Detect which cell encompasses the target text, then output its (X, Y) center coordinate. 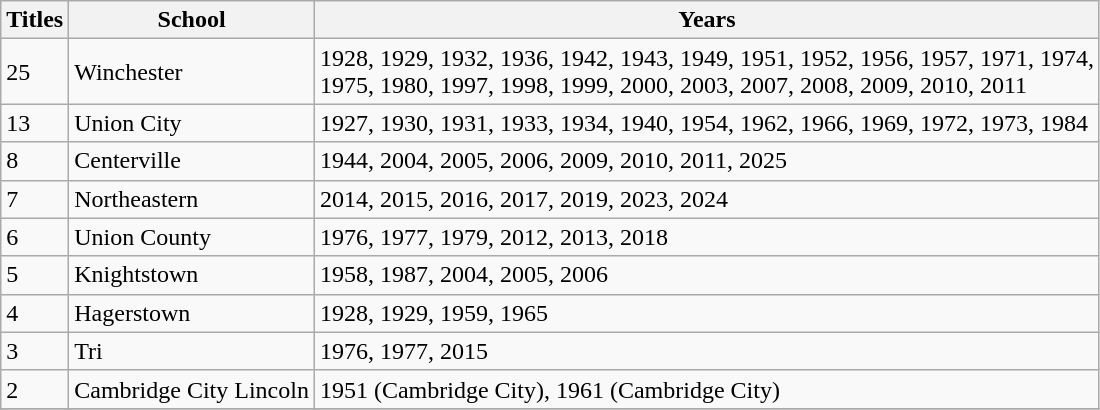
Winchester (192, 72)
6 (35, 237)
1976, 1977, 2015 (706, 351)
1928, 1929, 1932, 1936, 1942, 1943, 1949, 1951, 1952, 1956, 1957, 1971, 1974,1975, 1980, 1997, 1998, 1999, 2000, 2003, 2007, 2008, 2009, 2010, 2011 (706, 72)
Titles (35, 20)
1928, 1929, 1959, 1965 (706, 313)
Tri (192, 351)
1958, 1987, 2004, 2005, 2006 (706, 275)
13 (35, 123)
1951 (Cambridge City), 1961 (Cambridge City) (706, 389)
1944, 2004, 2005, 2006, 2009, 2010, 2011, 2025 (706, 161)
Union County (192, 237)
7 (35, 199)
4 (35, 313)
School (192, 20)
Union City (192, 123)
3 (35, 351)
25 (35, 72)
1976, 1977, 1979, 2012, 2013, 2018 (706, 237)
1927, 1930, 1931, 1933, 1934, 1940, 1954, 1962, 1966, 1969, 1972, 1973, 1984 (706, 123)
Cambridge City Lincoln (192, 389)
Knightstown (192, 275)
Centerville (192, 161)
Hagerstown (192, 313)
8 (35, 161)
Years (706, 20)
2014, 2015, 2016, 2017, 2019, 2023, 2024 (706, 199)
Northeastern (192, 199)
2 (35, 389)
5 (35, 275)
